Output the [x, y] coordinate of the center of the cell containing the given text.  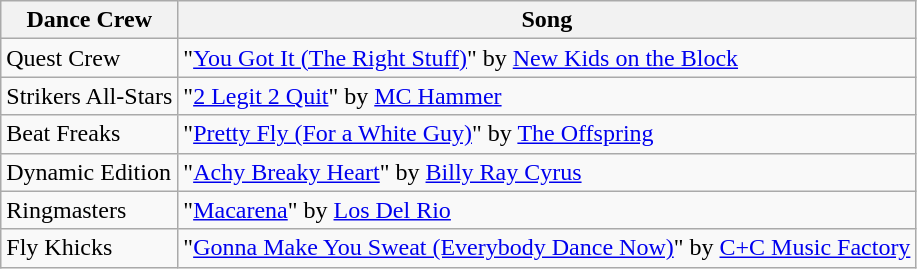
"Gonna Make You Sweat (Everybody Dance Now)" by C+C Music Factory [547, 248]
"Achy Breaky Heart" by Billy Ray Cyrus [547, 172]
Song [547, 20]
Dynamic Edition [90, 172]
Quest Crew [90, 58]
"Pretty Fly (For a White Guy)" by The Offspring [547, 134]
Dance Crew [90, 20]
"You Got It (The Right Stuff)" by New Kids on the Block [547, 58]
Fly Khicks [90, 248]
"Macarena" by Los Del Rio [547, 210]
Strikers All-Stars [90, 96]
Beat Freaks [90, 134]
"2 Legit 2 Quit" by MC Hammer [547, 96]
Ringmasters [90, 210]
